Capture the cell that displays the provided text and extract its [X, Y] central coordinate. 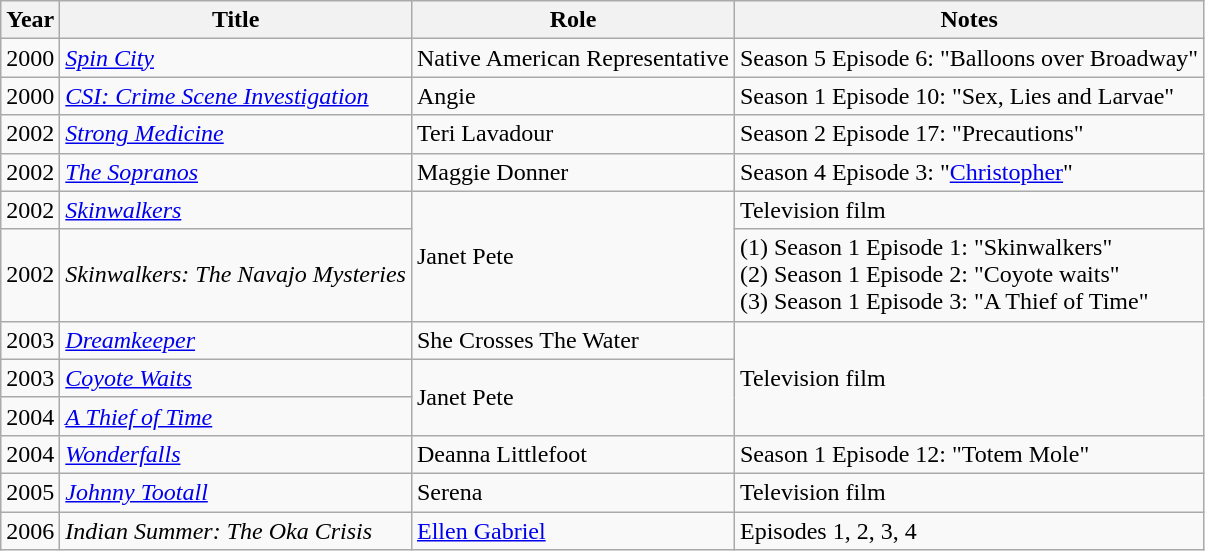
She Crosses The Water [572, 340]
Native American Representative [572, 58]
Season 1 Episode 12: "Totem Mole" [968, 454]
Maggie Donner [572, 172]
2005 [30, 492]
Season 5 Episode 6: "Balloons over Broadway" [968, 58]
2006 [30, 531]
(1) Season 1 Episode 1: "Skinwalkers"(2) Season 1 Episode 2: "Coyote waits"(3) Season 1 Episode 3: "A Thief of Time" [968, 275]
Johnny Tootall [236, 492]
CSI: Crime Scene Investigation [236, 96]
Teri Lavadour [572, 134]
Season 2 Episode 17: "Precautions" [968, 134]
Ellen Gabriel [572, 531]
Episodes 1, 2, 3, 4 [968, 531]
Skinwalkers [236, 210]
Skinwalkers: The Navajo Mysteries [236, 275]
Wonderfalls [236, 454]
Year [30, 20]
Role [572, 20]
Deanna Littlefoot [572, 454]
Indian Summer: The Oka Crisis [236, 531]
Season 1 Episode 10: "Sex, Lies and Larvae" [968, 96]
A Thief of Time [236, 416]
Title [236, 20]
The Sopranos [236, 172]
Spin City [236, 58]
Dreamkeeper [236, 340]
Angie [572, 96]
Notes [968, 20]
Serena [572, 492]
Coyote Waits [236, 378]
Season 4 Episode 3: "Christopher" [968, 172]
Strong Medicine [236, 134]
